Determine the [x, y] coordinate at the center of the cell enclosing the given text.  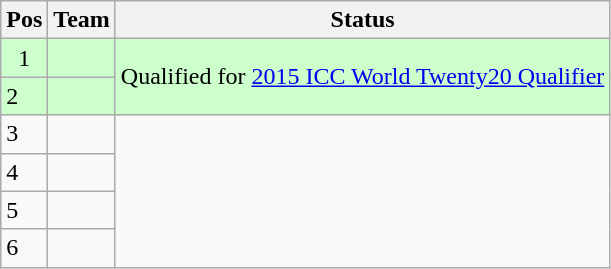
Team [82, 20]
6 [24, 248]
3 [24, 134]
Pos [24, 20]
Qualified for 2015 ICC World Twenty20 Qualifier [362, 77]
1 [24, 58]
2 [24, 96]
4 [24, 172]
Status [362, 20]
5 [24, 210]
